Find where the given text appears and provide that cell's center as [x, y] coordinate. 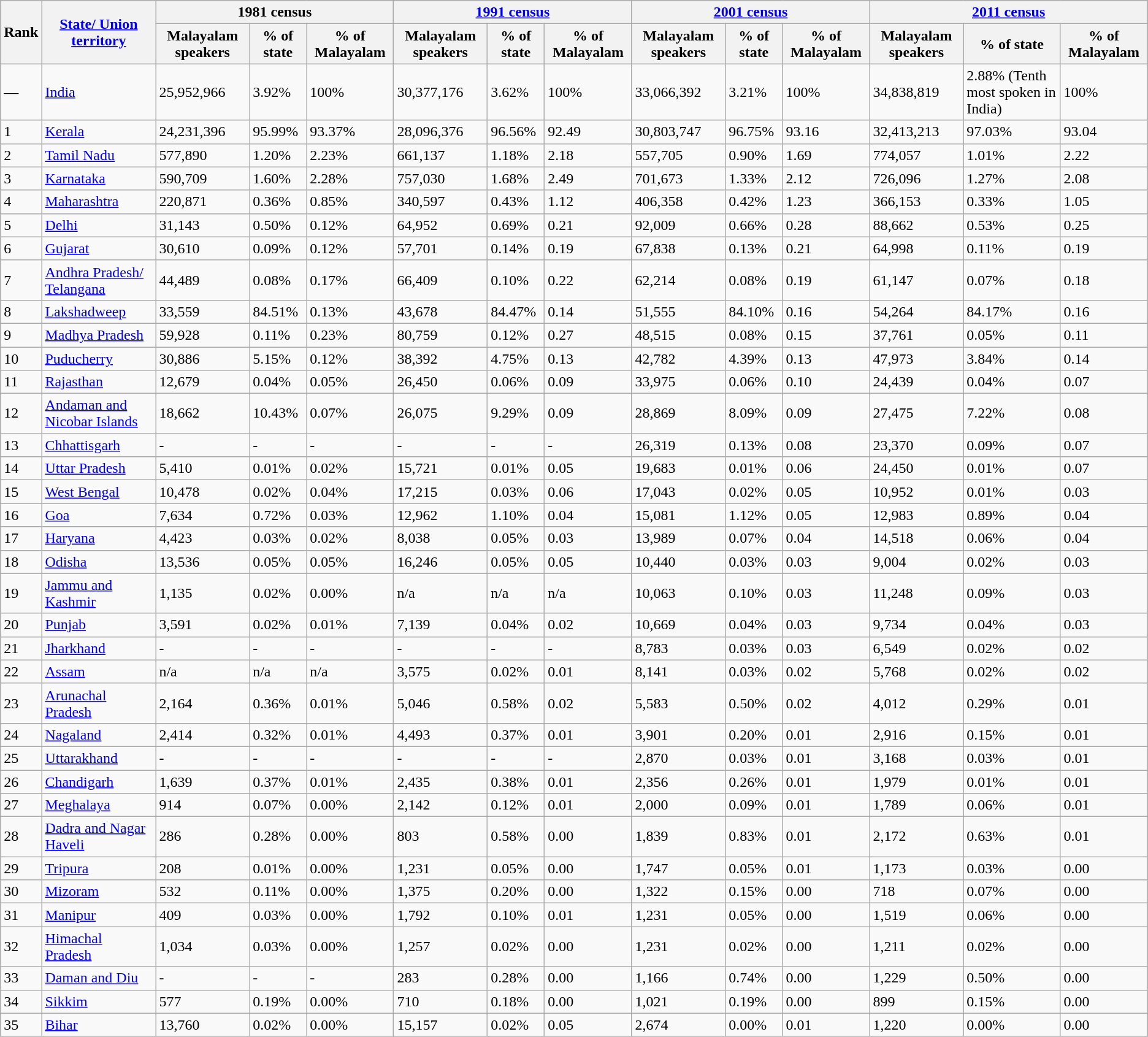
38,392 [440, 359]
2,000 [678, 805]
96.75% [754, 132]
92,009 [678, 225]
2,172 [916, 836]
3.62% [516, 92]
Dadra and Nagar Haveli [99, 836]
2.18 [588, 155]
1.01% [1012, 155]
0.15 [826, 335]
2 [21, 155]
Uttarakhand [99, 758]
2,870 [678, 758]
340,597 [440, 202]
2.22 [1104, 155]
5,768 [916, 672]
26,319 [678, 445]
899 [916, 1001]
25 [21, 758]
Odisha [99, 562]
Andhra Pradesh/ Telangana [99, 280]
0.63% [1012, 836]
30,886 [202, 359]
11,248 [916, 594]
64,952 [440, 225]
8.09% [754, 413]
17,043 [678, 492]
0.32% [278, 735]
7,139 [440, 625]
30,610 [202, 248]
0.28 [826, 225]
3.84% [1012, 359]
Andaman and Nicobar Islands [99, 413]
701,673 [678, 178]
97.03% [1012, 132]
2011 census [1008, 12]
34,838,819 [916, 92]
1,792 [440, 915]
2.23% [350, 155]
0.69% [516, 225]
Nagaland [99, 735]
3 [21, 178]
286 [202, 836]
5 [21, 225]
2,142 [440, 805]
34 [21, 1001]
Gujarat [99, 248]
0.18% [516, 1001]
0.23% [350, 335]
1.10% [516, 515]
0.14% [516, 248]
Jammu and Kashmir [99, 594]
Daman and Diu [99, 978]
17,215 [440, 492]
3,591 [202, 625]
12,679 [202, 382]
2,356 [678, 782]
19 [21, 594]
0.29% [1012, 703]
20 [21, 625]
8,038 [440, 538]
95.99% [278, 132]
Puducherry [99, 359]
1,021 [678, 1001]
1.68% [516, 178]
0.18 [1104, 280]
0.66% [754, 225]
54,264 [916, 312]
12,983 [916, 515]
17 [21, 538]
Arunachal Pradesh [99, 703]
31,143 [202, 225]
0.33% [1012, 202]
Jharkhand [99, 648]
6 [21, 248]
9,734 [916, 625]
1.60% [278, 178]
726,096 [916, 178]
718 [916, 892]
0.72% [278, 515]
88,662 [916, 225]
31 [21, 915]
Goa [99, 515]
1991 census [513, 12]
577 [202, 1001]
23,370 [916, 445]
710 [440, 1001]
30 [21, 892]
27 [21, 805]
37,761 [916, 335]
5.15% [278, 359]
1,789 [916, 805]
30,377,176 [440, 92]
3.92% [278, 92]
29 [21, 868]
0.85% [350, 202]
406,358 [678, 202]
1,639 [202, 782]
84.47% [516, 312]
9,004 [916, 562]
21 [21, 648]
10 [21, 359]
84.10% [754, 312]
2001 census [751, 12]
1.18% [516, 155]
914 [202, 805]
24,231,396 [202, 132]
14 [21, 469]
96.56% [516, 132]
1.27% [1012, 178]
84.17% [1012, 312]
0.89% [1012, 515]
Maharashtra [99, 202]
Chhattisgarh [99, 445]
557,705 [678, 155]
24,450 [916, 469]
4 [21, 202]
283 [440, 978]
15,157 [440, 1025]
Punjab [99, 625]
Rank [21, 32]
2.28% [350, 178]
1.20% [278, 155]
66,409 [440, 280]
44,489 [202, 280]
Madhya Pradesh [99, 335]
0.74% [754, 978]
2.12 [826, 178]
Tripura [99, 868]
1,034 [202, 947]
13 [21, 445]
Karnataka [99, 178]
409 [202, 915]
28,869 [678, 413]
Lakshadweep [99, 312]
62,214 [678, 280]
33,559 [202, 312]
10,478 [202, 492]
18,662 [202, 413]
14,518 [916, 538]
Kerala [99, 132]
2,435 [440, 782]
Bihar [99, 1025]
577,890 [202, 155]
42,782 [678, 359]
Haryana [99, 538]
33 [21, 978]
1,375 [440, 892]
Manipur [99, 915]
532 [202, 892]
1.12 [588, 202]
661,137 [440, 155]
0.27 [588, 335]
0.53% [1012, 225]
13,760 [202, 1025]
7 [21, 280]
12 [21, 413]
7.22% [1012, 413]
Uttar Pradesh [99, 469]
1,166 [678, 978]
47,973 [916, 359]
10,440 [678, 562]
1.33% [754, 178]
4.39% [754, 359]
1,747 [678, 868]
18 [21, 562]
25,952,966 [202, 92]
1.69 [826, 155]
2,414 [202, 735]
757,030 [440, 178]
1.23 [826, 202]
1,979 [916, 782]
1 [21, 132]
11 [21, 382]
1,135 [202, 594]
State/ Union territory [99, 32]
1,519 [916, 915]
10,669 [678, 625]
64,998 [916, 248]
4,423 [202, 538]
16,246 [440, 562]
1,173 [916, 868]
10.43% [278, 413]
24,439 [916, 382]
0.38% [516, 782]
15 [21, 492]
24 [21, 735]
59,928 [202, 335]
0.10 [826, 382]
84.51% [278, 312]
1,839 [678, 836]
51,555 [678, 312]
10,063 [678, 594]
93.16 [826, 132]
Tamil Nadu [99, 155]
3,901 [678, 735]
1.05 [1104, 202]
2,916 [916, 735]
43,678 [440, 312]
1.12% [754, 515]
— [21, 92]
28,096,376 [440, 132]
67,838 [678, 248]
93.37% [350, 132]
80,759 [440, 335]
0.43% [516, 202]
1,322 [678, 892]
3,575 [440, 672]
93.04 [1104, 132]
22 [21, 672]
26,075 [440, 413]
366,153 [916, 202]
0.26% [754, 782]
1,211 [916, 947]
1981 census [275, 12]
India [99, 92]
4,012 [916, 703]
1,257 [440, 947]
61,147 [916, 280]
Chandigarh [99, 782]
0.11 [1104, 335]
28 [21, 836]
2,164 [202, 703]
West Bengal [99, 492]
590,709 [202, 178]
0.90% [754, 155]
2.49 [588, 178]
15,721 [440, 469]
35 [21, 1025]
7,634 [202, 515]
26 [21, 782]
19,683 [678, 469]
33,066,392 [678, 92]
30,803,747 [678, 132]
1,229 [916, 978]
48,515 [678, 335]
3,168 [916, 758]
13,989 [678, 538]
0.42% [754, 202]
Sikkim [99, 1001]
208 [202, 868]
Mizoram [99, 892]
92.49 [588, 132]
33,975 [678, 382]
220,871 [202, 202]
8,783 [678, 648]
12,962 [440, 515]
32,413,213 [916, 132]
16 [21, 515]
Delhi [99, 225]
803 [440, 836]
13,536 [202, 562]
Himachal Pradesh [99, 947]
9.29% [516, 413]
Rajasthan [99, 382]
32 [21, 947]
2,674 [678, 1025]
27,475 [916, 413]
5,410 [202, 469]
0.83% [754, 836]
1,220 [916, 1025]
26,450 [440, 382]
774,057 [916, 155]
0.17% [350, 280]
10,952 [916, 492]
15,081 [678, 515]
0.25 [1104, 225]
5,046 [440, 703]
6,549 [916, 648]
5,583 [678, 703]
8 [21, 312]
57,701 [440, 248]
4,493 [440, 735]
2.88% (Tenth most spoken in India) [1012, 92]
0.22 [588, 280]
Assam [99, 672]
8,141 [678, 672]
23 [21, 703]
3.21% [754, 92]
4.75% [516, 359]
2.08 [1104, 178]
Meghalaya [99, 805]
9 [21, 335]
